Detect which cell encompasses the target text, then output its [x, y] center coordinate. 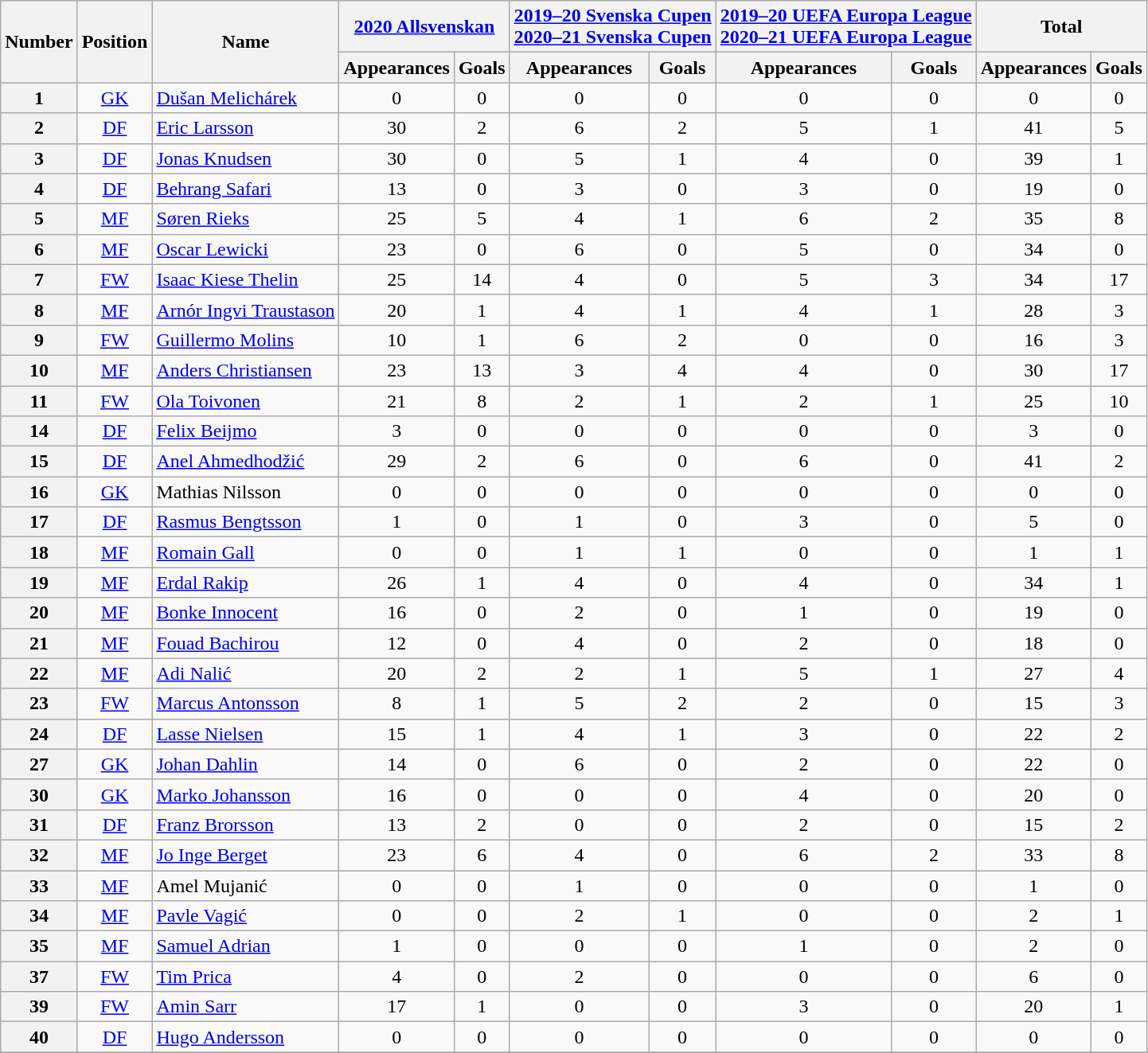
7 [39, 279]
Mathias Nilsson [245, 492]
Eric Larsson [245, 128]
2019–20 Svenska Cupen2020–21 Svenska Cupen [613, 27]
Marko Johansson [245, 794]
29 [396, 462]
32 [39, 855]
Amin Sarr [245, 1007]
Johan Dahlin [245, 764]
Pavle Vagić [245, 916]
12 [396, 643]
31 [39, 825]
Number [39, 41]
Amel Mujanić [245, 886]
40 [39, 1037]
37 [39, 977]
Rasmus Bengtsson [245, 522]
Hugo Andersson [245, 1037]
26 [396, 583]
Bonke Innocent [245, 613]
Felix Beijmo [245, 431]
Anders Christiansen [245, 370]
Isaac Kiese Thelin [245, 279]
Jo Inge Berget [245, 855]
Dušan Melichárek [245, 98]
Name [245, 41]
Franz Brorsson [245, 825]
Marcus Antonsson [245, 704]
28 [1033, 310]
Fouad Bachirou [245, 643]
Adi Nalić [245, 673]
2019–20 UEFA Europa League2020–21 UEFA Europa League [845, 27]
Samuel Adrian [245, 946]
Romain Gall [245, 552]
Oscar Lewicki [245, 249]
Anel Ahmedhodžić [245, 462]
Arnór Ingvi Traustason [245, 310]
Søren Rieks [245, 219]
9 [39, 340]
Jonas Knudsen [245, 158]
24 [39, 734]
Tim Prica [245, 977]
11 [39, 400]
Behrang Safari [245, 189]
Lasse Nielsen [245, 734]
Ola Toivonen [245, 400]
Erdal Rakip [245, 583]
Position [115, 41]
Total [1061, 27]
Guillermo Molins [245, 340]
2020 Allsvenskan [424, 27]
